Return (x, y) of the center of cell containing provided text 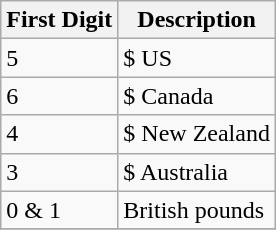
First Digit (60, 20)
$ Australia (197, 172)
$ US (197, 58)
$ Canada (197, 96)
3 (60, 172)
6 (60, 96)
5 (60, 58)
0 & 1 (60, 210)
$ New Zealand (197, 134)
4 (60, 134)
British pounds (197, 210)
Description (197, 20)
